Locate the cell with the specified text and output its [x, y] center coordinate. 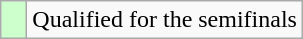
Qualified for the semifinals [165, 20]
